For the text-containing cell, return its midpoint in [x, y] coordinate format. 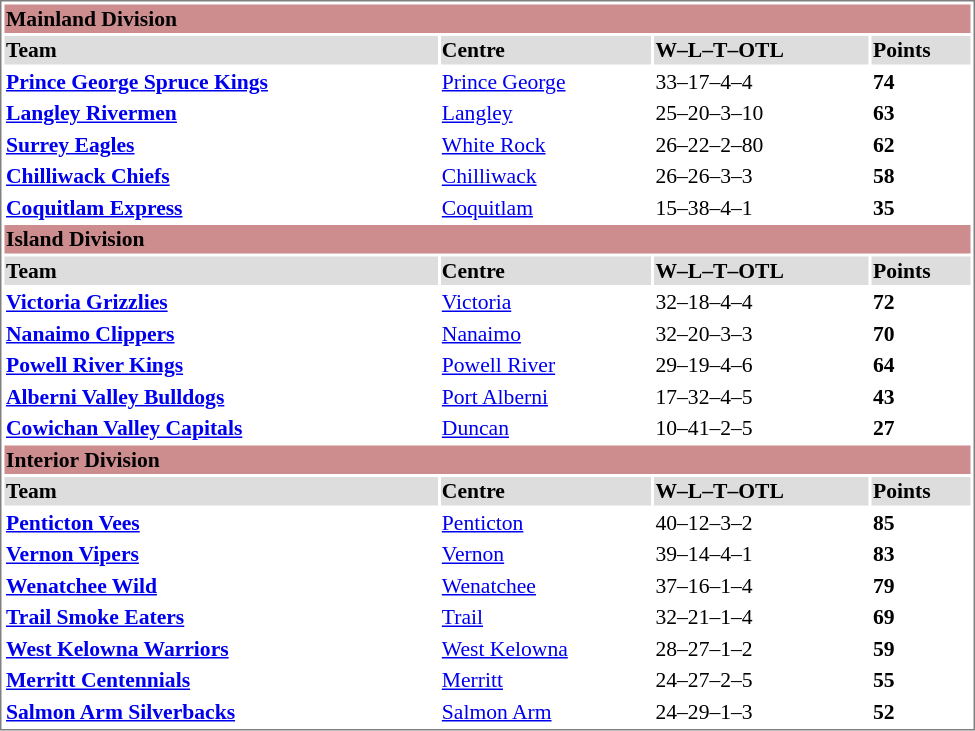
Prince George [546, 82]
Wenatchee [546, 586]
62 [922, 144]
Nanaimo [546, 334]
Prince George Spruce Kings [220, 82]
Interior Division [487, 460]
79 [922, 586]
Powell River [546, 365]
Langley Rivermen [220, 113]
24–27–2–5 [762, 680]
69 [922, 617]
Trail Smoke Eaters [220, 617]
Salmon Arm [546, 712]
17–32–4–5 [762, 396]
59 [922, 648]
Wenatchee Wild [220, 586]
74 [922, 82]
55 [922, 680]
Mainland Division [487, 18]
27 [922, 428]
Penticton [546, 522]
Vernon Vipers [220, 554]
32–18–4–4 [762, 302]
White Rock [546, 144]
Chilliwack [546, 176]
70 [922, 334]
West Kelowna [546, 648]
40–12–3–2 [762, 522]
Penticton Vees [220, 522]
24–29–1–3 [762, 712]
Port Alberni [546, 396]
64 [922, 365]
Alberni Valley Bulldogs [220, 396]
West Kelowna Warriors [220, 648]
33–17–4–4 [762, 82]
32–21–1–4 [762, 617]
25–20–3–10 [762, 113]
10–41–2–5 [762, 428]
15–38–4–1 [762, 208]
63 [922, 113]
32–20–3–3 [762, 334]
Vernon [546, 554]
37–16–1–4 [762, 586]
52 [922, 712]
Surrey Eagles [220, 144]
Chilliwack Chiefs [220, 176]
Salmon Arm Silverbacks [220, 712]
72 [922, 302]
83 [922, 554]
35 [922, 208]
Coquitlam [546, 208]
Trail [546, 617]
28–27–1–2 [762, 648]
Island Division [487, 239]
Victoria Grizzlies [220, 302]
85 [922, 522]
43 [922, 396]
Coquitlam Express [220, 208]
58 [922, 176]
Duncan [546, 428]
Victoria [546, 302]
Merritt [546, 680]
29–19–4–6 [762, 365]
26–26–3–3 [762, 176]
Nanaimo Clippers [220, 334]
Merritt Centennials [220, 680]
Langley [546, 113]
39–14–4–1 [762, 554]
Powell River Kings [220, 365]
26–22–2–80 [762, 144]
Cowichan Valley Capitals [220, 428]
